Provide the (x, y) coordinate of the cell's center where the given text is located.  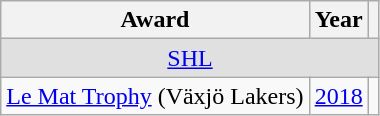
SHL (190, 58)
2018 (338, 96)
Award (155, 20)
Year (338, 20)
Le Mat Trophy (Växjö Lakers) (155, 96)
